Detect which cell encompasses the target text, then output its (X, Y) center coordinate. 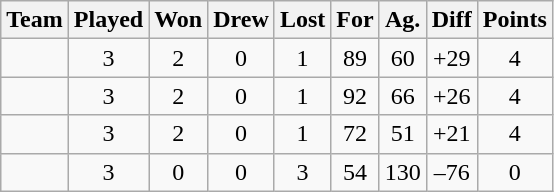
Points (514, 20)
60 (402, 58)
Drew (242, 20)
Won (178, 20)
Lost (302, 20)
54 (355, 172)
Team (35, 20)
89 (355, 58)
+21 (452, 134)
Played (108, 20)
66 (402, 96)
Diff (452, 20)
130 (402, 172)
92 (355, 96)
51 (402, 134)
–76 (452, 172)
For (355, 20)
72 (355, 134)
+26 (452, 96)
+29 (452, 58)
Ag. (402, 20)
